Detect which cell encompasses the target text, then output its (X, Y) center coordinate. 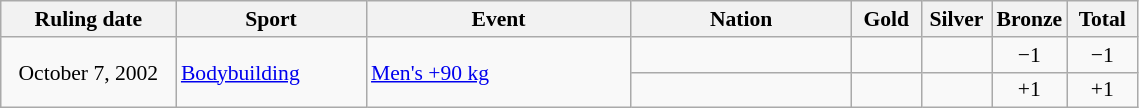
Total (1102, 19)
Gold (886, 19)
Bronze (1030, 19)
Men's +90 kg (498, 72)
Sport (271, 19)
Event (498, 19)
Bodybuilding (271, 72)
Ruling date (88, 19)
October 7, 2002 (88, 72)
Nation (741, 19)
Silver (956, 19)
